Locate the cell with the specified text and output its [x, y] center coordinate. 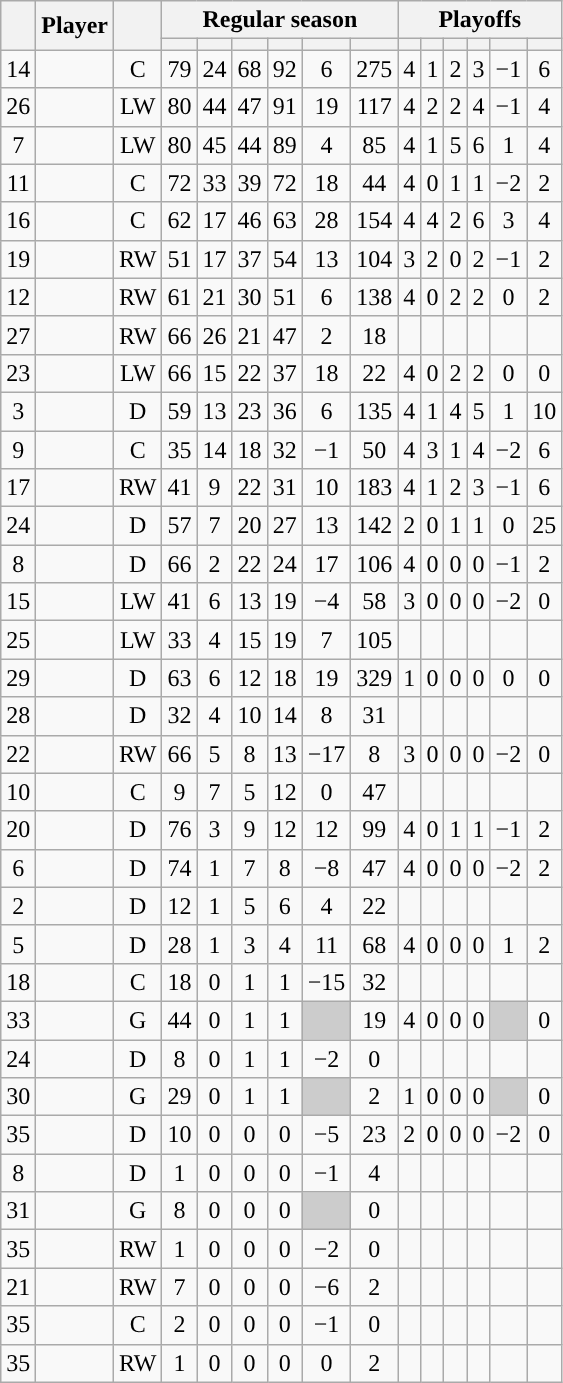
85 [374, 145]
−15 [326, 982]
54 [284, 259]
275 [374, 69]
62 [180, 221]
74 [180, 868]
135 [374, 411]
57 [180, 526]
59 [180, 411]
99 [374, 830]
−8 [326, 868]
91 [284, 107]
50 [374, 449]
104 [374, 259]
79 [180, 69]
39 [250, 183]
−5 [326, 1135]
45 [214, 145]
329 [374, 678]
138 [374, 297]
92 [284, 69]
106 [374, 564]
76 [180, 830]
89 [284, 145]
16 [18, 221]
Playoffs [480, 20]
36 [284, 411]
−6 [326, 1287]
105 [374, 640]
Player [75, 26]
58 [374, 602]
46 [250, 221]
183 [374, 488]
154 [374, 221]
117 [374, 107]
−17 [326, 754]
142 [374, 526]
−4 [326, 602]
61 [180, 297]
Regular season [280, 20]
